From the cell containing the given text, extract its center point as (x, y) coordinate. 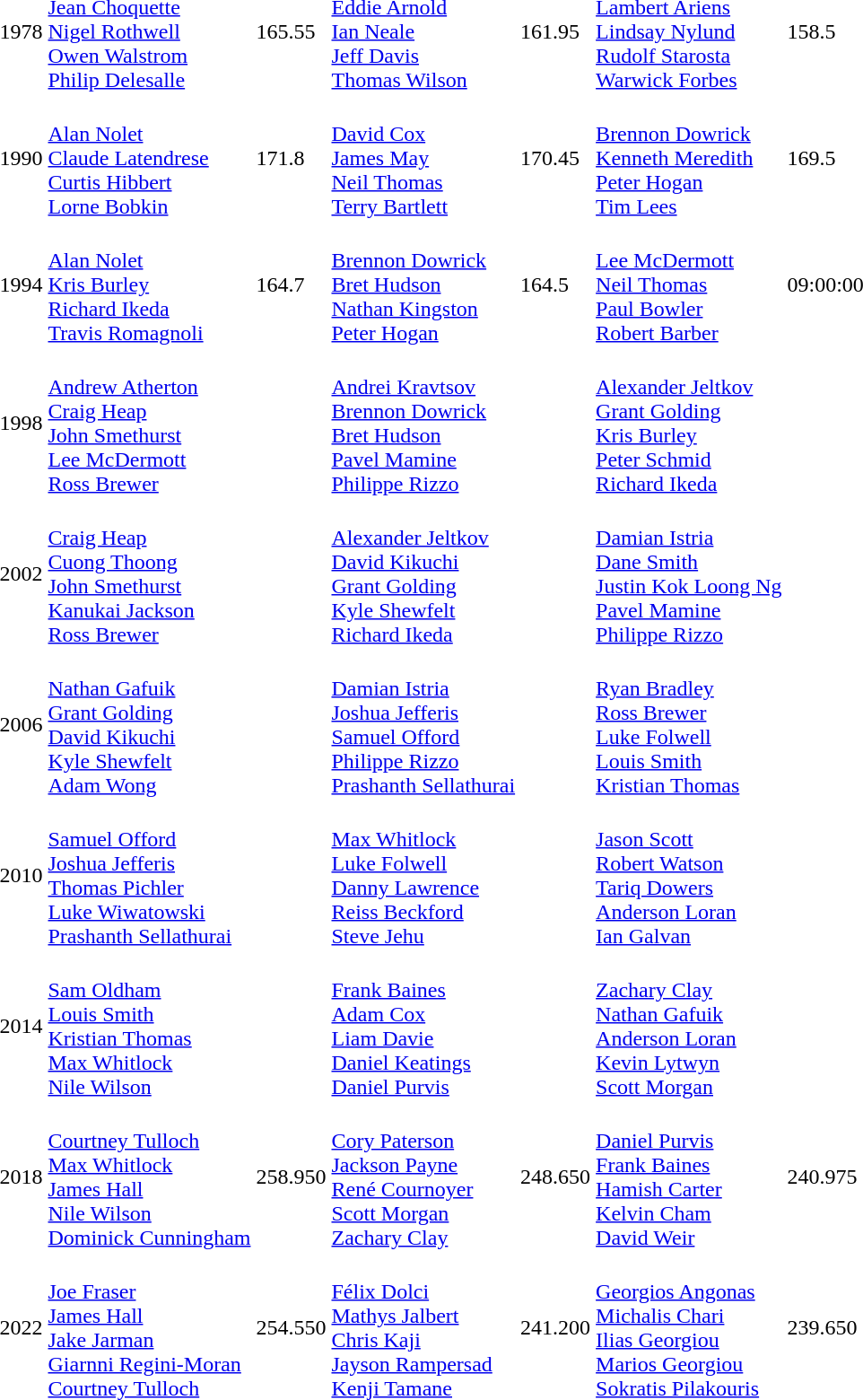
Daniel PurvisFrank BainesHamish CarterKelvin ChamDavid Weir (689, 1177)
248.650 (556, 1177)
Cory PatersonJackson PayneRené CournoyerScott MorganZachary Clay (423, 1177)
Andrew AthertonCraig HeapJohn SmethurstLee McDermottRoss Brewer (149, 424)
David CoxJames MayNeil ThomasTerry Bartlett (423, 158)
Courtney TullochMax WhitlockJames HallNile WilsonDominick Cunningham (149, 1177)
Alexander JeltkovGrant GoldingKris BurleyPeter SchmidRichard Ikeda (689, 424)
Alexander JeltkovDavid KikuchiGrant GoldingKyle ShewfeltRichard Ikeda (423, 574)
Sam OldhamLouis SmithKristian ThomasMax WhitlockNile Wilson (149, 1027)
170.45 (556, 158)
Zachary ClayNathan GafuikAnderson LoranKevin LytwynScott Morgan (689, 1027)
Lee McDermottNeil ThomasPaul BowlerRobert Barber (689, 284)
Frank BainesAdam CoxLiam DavieDaniel KeatingsDaniel Purvis (423, 1027)
164.7 (291, 284)
Ryan BradleyRoss BrewerLuke FolwellLouis SmithKristian Thomas (689, 725)
171.8 (291, 158)
Alan NoletKris BurleyRichard IkedaTravis Romagnoli (149, 284)
Nathan GafuikGrant GoldingDavid KikuchiKyle ShewfeltAdam Wong (149, 725)
Max WhitlockLuke FolwellDanny LawrenceReiss BeckfordSteve Jehu (423, 876)
Jason ScottRobert WatsonTariq DowersAnderson LoranIan Galvan (689, 876)
Samuel OffordJoshua JefferisThomas PichlerLuke WiwatowskiPrashanth Sellathurai (149, 876)
Brennon DowrickBret HudsonNathan KingstonPeter Hogan (423, 284)
Andrei KravtsovBrennon DowrickBret HudsonPavel MaminePhilippe Rizzo (423, 424)
Craig HeapCuong ThoongJohn SmethurstKanukai JacksonRoss Brewer (149, 574)
164.5 (556, 284)
Damian IstriaJoshua JefferisSamuel OffordPhilippe RizzoPrashanth Sellathurai (423, 725)
258.950 (291, 1177)
Brennon DowrickKenneth MeredithPeter HoganTim Lees (689, 158)
Alan NoletClaude LatendreseCurtis HibbertLorne Bobkin (149, 158)
Damian IstriaDane SmithJustin Kok Loong NgPavel MaminePhilippe Rizzo (689, 574)
